Return [x, y] of the center of cell containing provided text 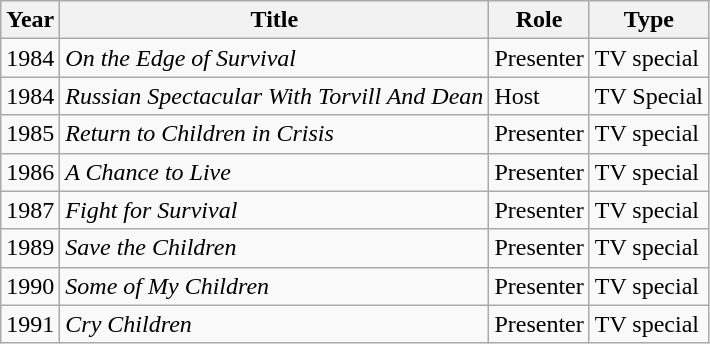
A Chance to Live [274, 172]
Year [30, 20]
TV Special [648, 96]
On the Edge of Survival [274, 58]
1989 [30, 248]
1987 [30, 210]
Russian Spectacular With Torvill And Dean [274, 96]
Cry Children [274, 324]
Type [648, 20]
1991 [30, 324]
Some of My Children [274, 286]
Role [539, 20]
Save the Children [274, 248]
Return to Children in Crisis [274, 134]
Host [539, 96]
Fight for Survival [274, 210]
Title [274, 20]
1986 [30, 172]
1985 [30, 134]
1990 [30, 286]
